Extract the [X, Y] coordinate from the center of the cell holding the provided text.  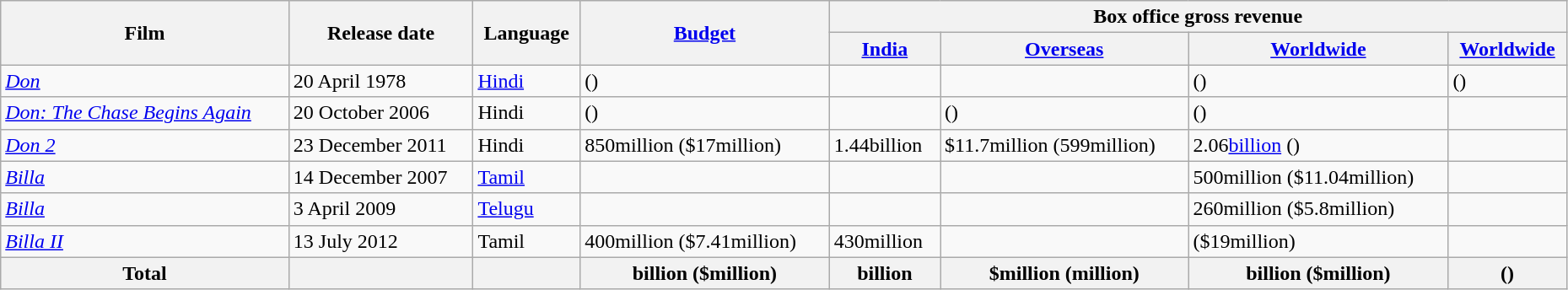
13 July 2012 [381, 241]
Language [526, 33]
Don: The Chase Begins Again [145, 113]
14 December 2007 [381, 177]
400million ($7.41million) [705, 241]
Don [145, 81]
Total [145, 273]
20 October 2006 [381, 113]
850million ($17million) [705, 145]
260million ($5.8million) [1318, 209]
Release date [381, 33]
($19million) [1318, 241]
billion [884, 273]
430million [884, 241]
$11.7million (599million) [1064, 145]
$million (million) [1064, 273]
Don 2 [145, 145]
Film [145, 33]
Telugu [526, 209]
1.44billion [884, 145]
Overseas [1064, 49]
Box office gross revenue [1198, 17]
Billa II [145, 241]
23 December 2011 [381, 145]
India [884, 49]
3 April 2009 [381, 209]
Budget [705, 33]
20 April 1978 [381, 81]
500million ($11.04million) [1318, 177]
2.06billion () [1318, 145]
